Scan for the cell matching the given text and deliver its (X, Y) coordinate at center. 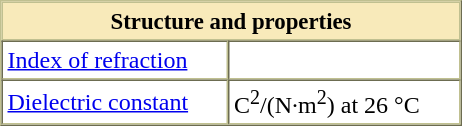
C2/(N·m2) at 26 °C (344, 102)
Structure and properties (232, 22)
Index of refraction (116, 60)
Dielectric constant (116, 102)
